Return the [X, Y] coordinate for the center point of the cell that contains the specified text.  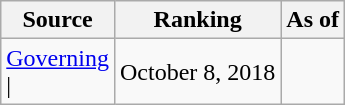
Ranking [197, 20]
October 8, 2018 [197, 72]
Source [58, 20]
As of [313, 20]
Governing| [58, 72]
